Provide the [X, Y] coordinate of the cell's center where the given text is located.  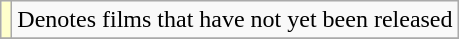
Denotes films that have not yet been released [235, 20]
